Determine the [x, y] coordinate at the center of the cell enclosing the given text.  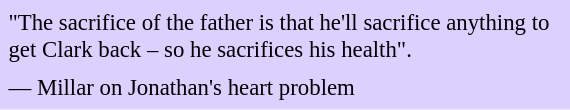
— Millar on Jonathan's heart problem [284, 87]
"The sacrifice of the father is that he'll sacrifice anything to get Clark back – so he sacrifices his health". [284, 36]
